Detect which cell encompasses the target text, then output its [x, y] center coordinate. 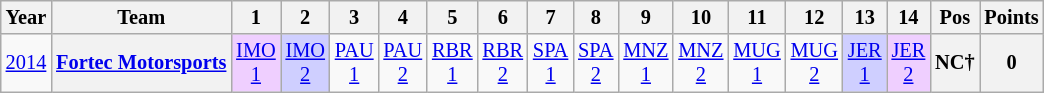
14 [909, 17]
8 [596, 17]
PAU2 [402, 63]
Fortec Motorsports [141, 63]
5 [452, 17]
PAU1 [354, 63]
MUG2 [814, 63]
11 [756, 17]
RBR2 [503, 63]
2014 [26, 63]
0 [1012, 63]
7 [550, 17]
Points [1012, 17]
SPA2 [596, 63]
IMO1 [256, 63]
Pos [954, 17]
Year [26, 17]
Team [141, 17]
10 [700, 17]
12 [814, 17]
NC† [954, 63]
1 [256, 17]
JER2 [909, 63]
2 [306, 17]
MNZ1 [646, 63]
3 [354, 17]
9 [646, 17]
RBR1 [452, 63]
JER1 [865, 63]
MNZ2 [700, 63]
MUG1 [756, 63]
13 [865, 17]
4 [402, 17]
IMO2 [306, 63]
6 [503, 17]
SPA1 [550, 63]
